Detect which cell encompasses the target text, then output its (x, y) center coordinate. 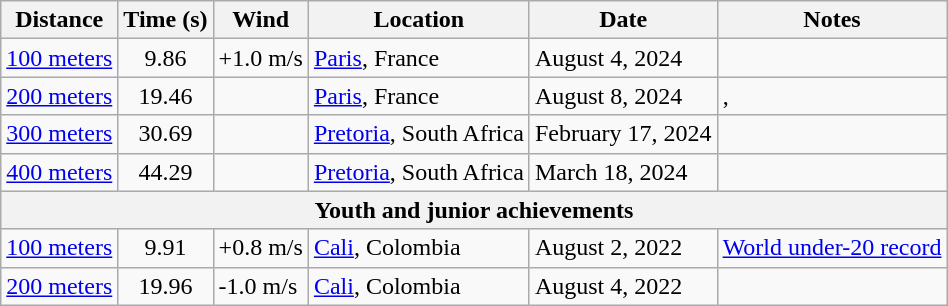
August 4, 2022 (623, 286)
August 2, 2022 (623, 248)
Wind (260, 20)
9.91 (166, 248)
19.46 (166, 96)
-1.0 m/s (260, 286)
300 meters (60, 134)
Youth and junior achievements (474, 210)
400 meters (60, 172)
March 18, 2024 (623, 172)
Distance (60, 20)
World under-20 record (832, 248)
+1.0 m/s (260, 58)
, (832, 96)
Notes (832, 20)
February 17, 2024 (623, 134)
+0.8 m/s (260, 248)
August 4, 2024 (623, 58)
August 8, 2024 (623, 96)
44.29 (166, 172)
Date (623, 20)
9.86 (166, 58)
19.96 (166, 286)
30.69 (166, 134)
Time (s) (166, 20)
Location (418, 20)
